For the text-containing cell, return its midpoint in (X, Y) coordinate format. 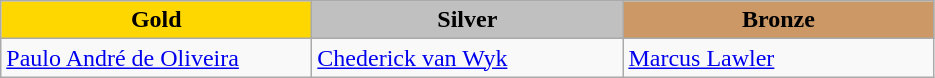
Gold (156, 20)
Bronze (778, 20)
Chederick van Wyk (468, 58)
Paulo André de Oliveira (156, 58)
Marcus Lawler (778, 58)
Silver (468, 20)
